Provide the (X, Y) coordinate of the cell's center where the given text is located.  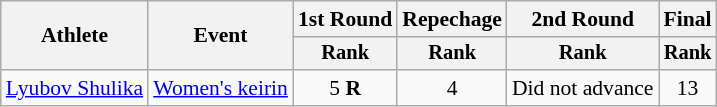
13 (688, 88)
5 R (345, 88)
Women's keirin (220, 88)
Final (688, 19)
Event (220, 36)
Athlete (74, 36)
Did not advance (583, 88)
Repechage (452, 19)
Lyubov Shulika (74, 88)
4 (452, 88)
2nd Round (583, 19)
1st Round (345, 19)
